Detect which cell encompasses the target text, then output its [X, Y] center coordinate. 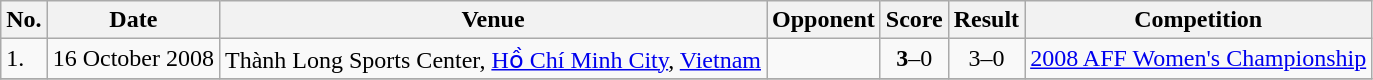
Score [914, 20]
Result [986, 20]
16 October 2008 [133, 59]
No. [24, 20]
Competition [1198, 20]
Opponent [824, 20]
2008 AFF Women's Championship [1198, 59]
Venue [494, 20]
1. [24, 59]
Date [133, 20]
Thành Long Sports Center, Hồ Chí Minh City, Vietnam [494, 59]
